From the cell containing the given text, extract its center point as (x, y) coordinate. 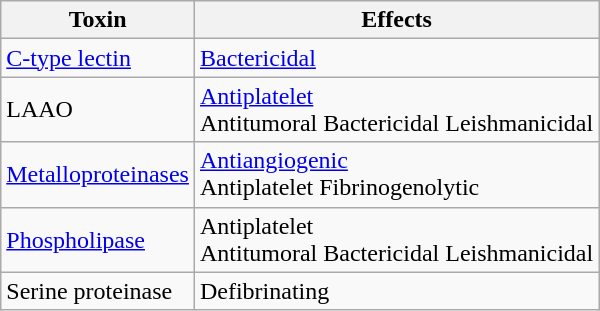
Serine proteinase (98, 291)
LAAO (98, 110)
Toxin (98, 20)
AntiangiogenicAntiplatelet Fibrinogenolytic (396, 174)
Bactericidal (396, 58)
Defibrinating (396, 291)
Metalloproteinases (98, 174)
C-type lectin (98, 58)
Effects (396, 20)
Phospholipase (98, 240)
